Capture the cell that displays the provided text and extract its (X, Y) central coordinate. 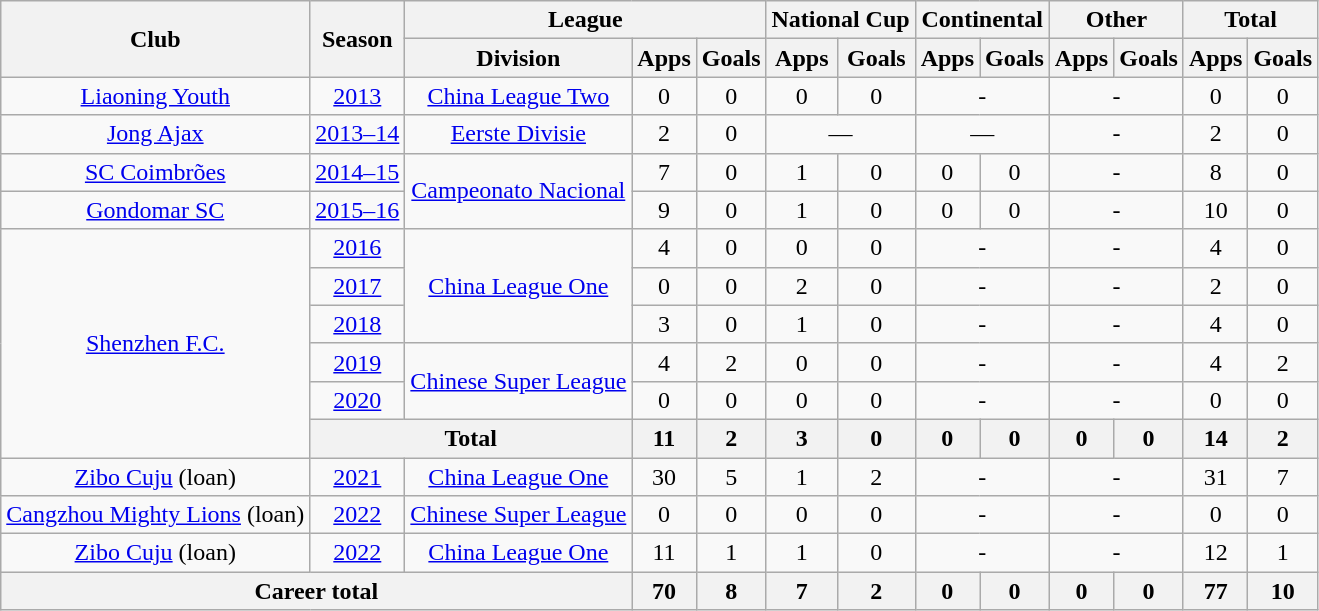
2014–15 (358, 172)
Shenzhen F.C. (156, 343)
Jong Ajax (156, 134)
77 (1215, 591)
2017 (358, 286)
Division (518, 58)
2016 (358, 248)
SC Coimbrões (156, 172)
2013 (358, 96)
Career total (316, 591)
2018 (358, 324)
2015–16 (358, 210)
Liaoning Youth (156, 96)
Gondomar SC (156, 210)
Club (156, 39)
National Cup (840, 20)
League (586, 20)
31 (1215, 477)
Season (358, 39)
Other (1116, 20)
2020 (358, 400)
2021 (358, 477)
12 (1215, 553)
Continental (982, 20)
70 (664, 591)
2019 (358, 362)
2013–14 (358, 134)
30 (664, 477)
Cangzhou Mighty Lions (loan) (156, 515)
5 (731, 477)
Eerste Divisie (518, 134)
9 (664, 210)
Campeonato Nacional (518, 191)
China League Two (518, 96)
14 (1215, 438)
